Pinpoint the cell where the given text exists, returning its [x, y] midpoint coordinate. 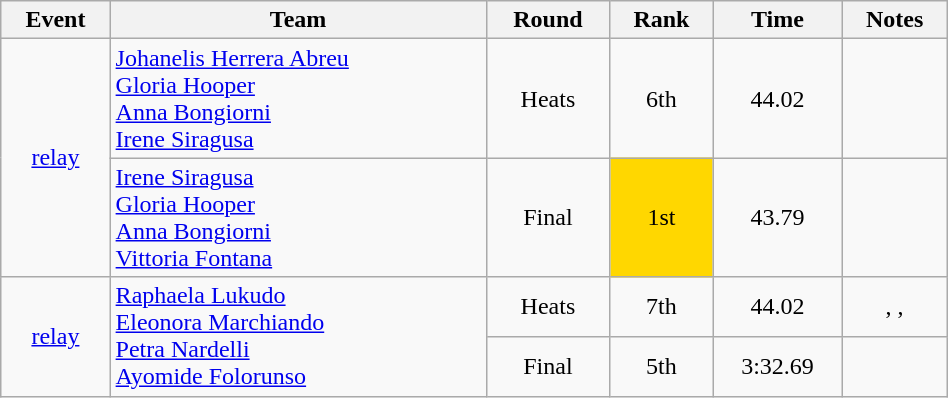
, , [894, 307]
3:32.69 [778, 366]
Notes [894, 20]
7th [662, 307]
Time [778, 20]
Johanelis Herrera AbreuGloria HooperAnna BongiorniIrene Siragusa [298, 98]
Event [56, 20]
5th [662, 366]
Round [548, 20]
Irene SiragusaGloria HooperAnna BongiorniVittoria Fontana [298, 218]
6th [662, 98]
Team [298, 20]
Raphaela LukudoEleonora MarchiandoPetra NardelliAyomide Folorunso [298, 336]
1st [662, 218]
43.79 [778, 218]
Rank [662, 20]
